Determine the (x, y) coordinate at the center of the cell enclosing the given text.  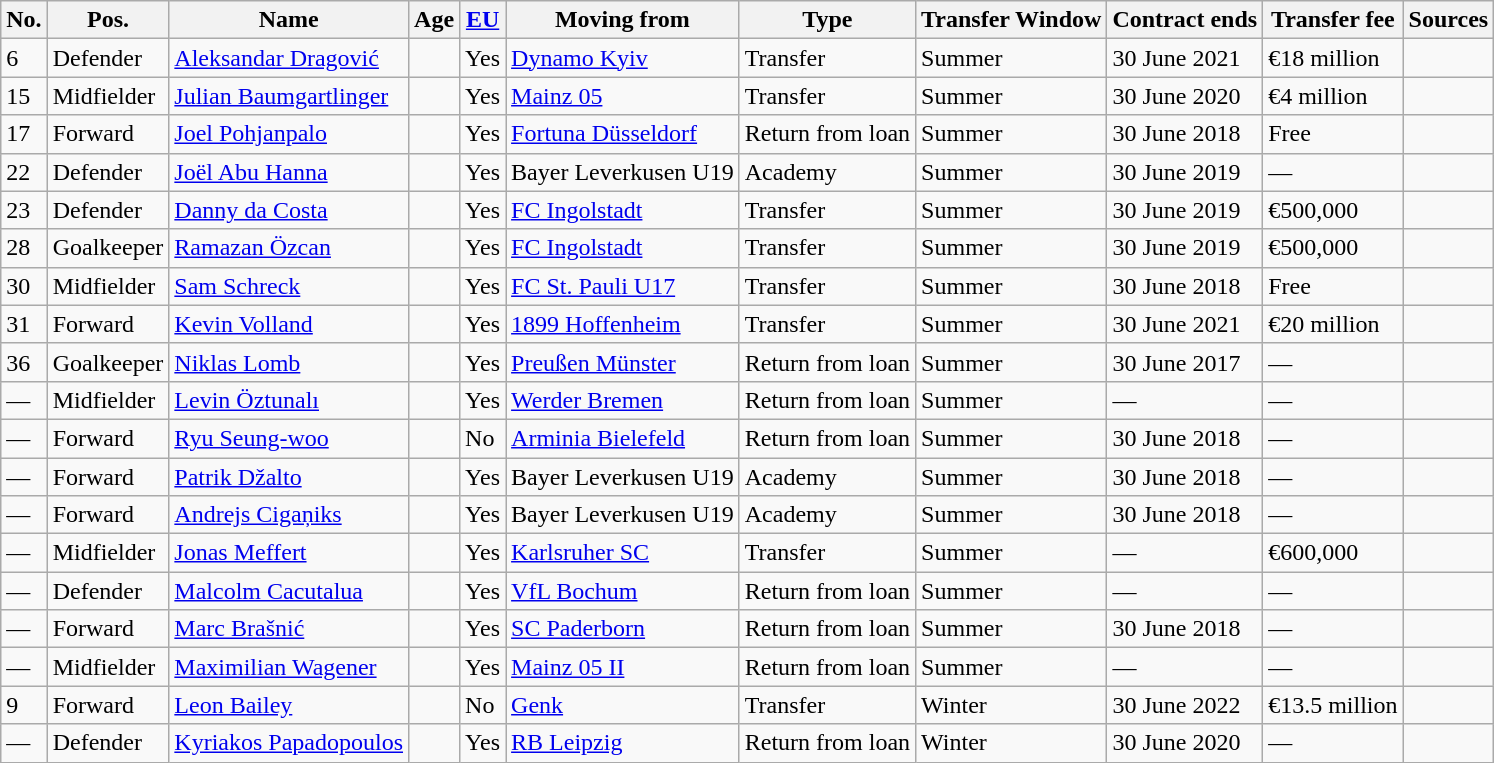
EU (483, 20)
23 (24, 210)
6 (24, 58)
Mainz 05 II (623, 667)
€18 million (1333, 58)
15 (24, 96)
€20 million (1333, 324)
Aleksandar Dragović (289, 58)
Name (289, 20)
Niklas Lomb (289, 362)
31 (24, 324)
Pos. (108, 20)
Contract ends (1185, 20)
30 June 2017 (1185, 362)
Arminia Bielefeld (623, 438)
€4 million (1333, 96)
30 (24, 286)
28 (24, 248)
Moving from (623, 20)
Karlsruher SC (623, 553)
Joel Pohjanpalo (289, 134)
Andrejs Cigaņiks (289, 515)
Kyriakos Papadopoulos (289, 743)
17 (24, 134)
Age (434, 20)
Preußen Münster (623, 362)
SC Paderborn (623, 629)
Maximilian Wagener (289, 667)
Fortuna Düsseldorf (623, 134)
Malcolm Cacutalua (289, 591)
Ryu Seung-woo (289, 438)
Marc Brašnić (289, 629)
€600,000 (1333, 553)
Dynamo Kyiv (623, 58)
FC St. Pauli U17 (623, 286)
Joël Abu Hanna (289, 172)
€13.5 million (1333, 705)
Werder Bremen (623, 400)
Kevin Volland (289, 324)
Danny da Costa (289, 210)
VfL Bochum (623, 591)
Type (827, 20)
36 (24, 362)
Transfer fee (1333, 20)
1899 Hoffenheim (623, 324)
Mainz 05 (623, 96)
Sources (1448, 20)
30 June 2022 (1185, 705)
Transfer Window (1012, 20)
Leon Bailey (289, 705)
Sam Schreck (289, 286)
No. (24, 20)
Levin Öztunalı (289, 400)
Ramazan Özcan (289, 248)
Jonas Meffert (289, 553)
RB Leipzig (623, 743)
9 (24, 705)
22 (24, 172)
Patrik Džalto (289, 477)
Genk (623, 705)
Julian Baumgartlinger (289, 96)
